Determine the [X, Y] coordinate at the center of the cell enclosing the given text.  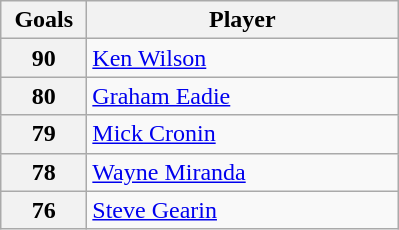
Steve Gearin [242, 210]
90 [44, 58]
Wayne Miranda [242, 172]
Graham Eadie [242, 96]
79 [44, 134]
Mick Cronin [242, 134]
Goals [44, 20]
80 [44, 96]
Ken Wilson [242, 58]
76 [44, 210]
Player [242, 20]
78 [44, 172]
